Find where the given text appears and provide that cell's center as [x, y] coordinate. 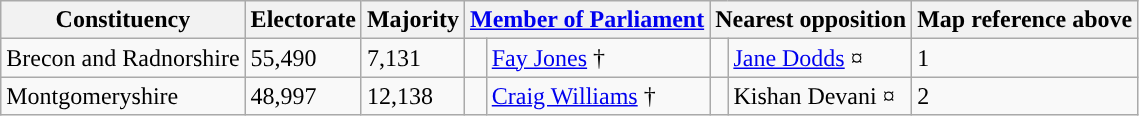
12,138 [412, 96]
1 [1025, 58]
Montgomeryshire [123, 96]
Map reference above [1025, 20]
Nearest opposition [811, 20]
Craig Williams † [598, 96]
Electorate [303, 20]
48,997 [303, 96]
7,131 [412, 58]
Constituency [123, 20]
Brecon and Radnorshire [123, 58]
Kishan Devani ¤ [820, 96]
2 [1025, 96]
Member of Parliament [586, 20]
Jane Dodds ¤ [820, 58]
Majority [412, 20]
Fay Jones † [598, 58]
55,490 [303, 58]
